Locate the cell with the specified text and output its [x, y] center coordinate. 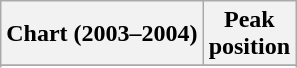
Peakposition [249, 34]
Chart (2003–2004) [102, 34]
